Output the (X, Y) coordinate of the center of the cell containing the given text.  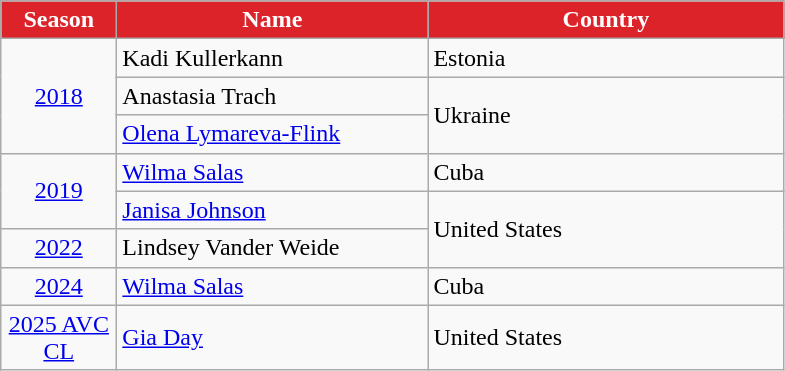
Lindsey Vander Weide (272, 248)
Kadi Kullerkann (272, 58)
Gia Day (272, 338)
Season (59, 20)
2022 (59, 248)
Country (606, 20)
Anastasia Trach (272, 96)
2025 AVC CL (59, 338)
Estonia (606, 58)
Olena Lymareva-Flink (272, 134)
Ukraine (606, 115)
2019 (59, 191)
Janisa Johnson (272, 210)
2024 (59, 286)
2018 (59, 96)
Name (272, 20)
